Provide the [x, y] coordinate of the cell's center where the given text is located.  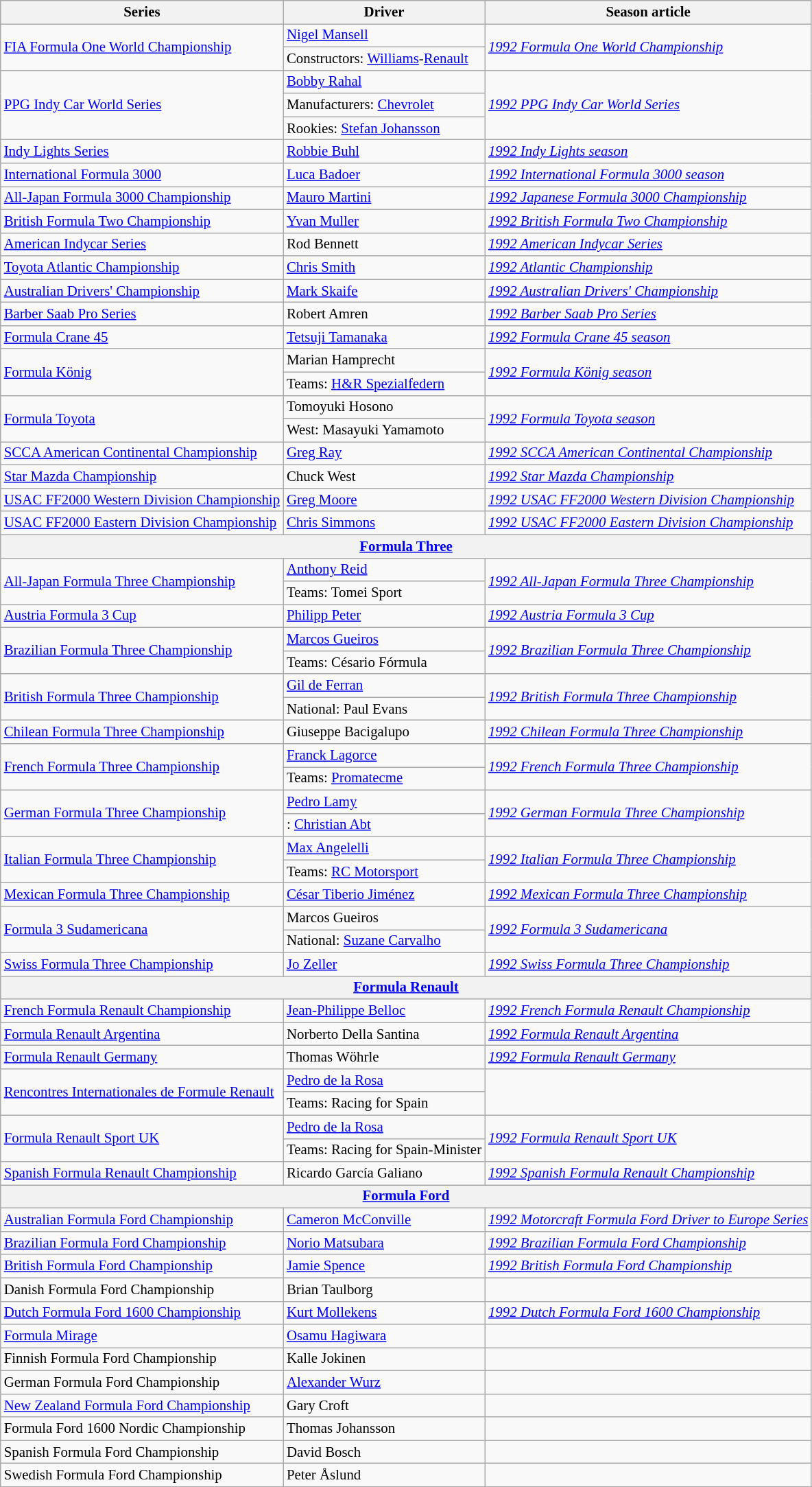
1992 Italian Formula Three Championship [648, 860]
Teams: Promatecme [384, 779]
Finnish Formula Ford Championship [142, 1359]
Max Angelelli [384, 848]
SCCA American Continental Championship [142, 454]
Tetsuji Tamanaka [384, 337]
Norio Matsubara [384, 1243]
PPG Indy Car World Series [142, 105]
Indy Lights Series [142, 152]
1992 French Formula Three Championship [648, 767]
Greg Ray [384, 454]
1992 American Indycar Series [648, 244]
1992 International Formula 3000 season [648, 175]
1992 Motorcraft Formula Ford Driver to Europe Series [648, 1220]
1992 Formula 3 Sudamericana [648, 930]
Swedish Formula Ford Championship [142, 1475]
Brazilian Formula Ford Championship [142, 1243]
1992 Mexican Formula Three Championship [648, 895]
Tomoyuki Hosono [384, 407]
Formula Ford 1600 Nordic Championship [142, 1429]
1992 Barber Saab Pro Series [648, 314]
British Formula Three Championship [142, 697]
French Formula Three Championship [142, 767]
1992 British Formula Two Championship [648, 221]
1992 Spanish Formula Renault Championship [648, 1173]
Driver [384, 12]
Series [142, 12]
Formula Mirage [142, 1336]
Thomas Johansson [384, 1429]
Swiss Formula Three Championship [142, 964]
1992 Brazilian Formula Ford Championship [648, 1243]
Mexican Formula Three Championship [142, 895]
1992 Formula Toyota season [648, 419]
National: Paul Evans [384, 709]
Formula Renault Sport UK [142, 1138]
1992 Swiss Formula Three Championship [648, 964]
Rod Bennett [384, 244]
Greg Moore [384, 500]
1992 Dutch Formula Ford 1600 Championship [648, 1313]
Philipp Peter [384, 616]
Rookies: Stefan Johansson [384, 128]
French Formula Renault Championship [142, 1011]
1992 Formula Crane 45 season [648, 337]
1992 Formula One World Championship [648, 47]
West: Masayuki Yamamoto [384, 430]
British Formula Ford Championship [142, 1266]
Robbie Buhl [384, 152]
César Tiberio Jiménez [384, 895]
Cameron McConville [384, 1220]
USAC FF2000 Western Division Championship [142, 500]
Chilean Formula Three Championship [142, 732]
Formula Renault Argentina [142, 1034]
Marian Hamprecht [384, 360]
Kurt Mollekens [384, 1313]
Nigel Mansell [384, 35]
Norberto Della Santina [384, 1034]
USAC FF2000 Eastern Division Championship [142, 523]
1992 Brazilian Formula Three Championship [648, 651]
New Zealand Formula Ford Championship [142, 1405]
Brian Taulborg [384, 1289]
Australian Drivers' Championship [142, 291]
1992 British Formula Ford Championship [648, 1266]
1992 German Formula Three Championship [648, 813]
Luca Badoer [384, 175]
1992 Austria Formula 3 Cup [648, 616]
Italian Formula Three Championship [142, 860]
1992 British Formula Three Championship [648, 697]
1992 French Formula Renault Championship [648, 1011]
Formula Three [406, 546]
Australian Formula Ford Championship [142, 1220]
1992 Australian Drivers' Championship [648, 291]
Formula Toyota [142, 419]
Manufacturers: Chevrolet [384, 105]
Mauro Martini [384, 198]
Jo Zeller [384, 964]
1992 Formula Renault Sport UK [648, 1138]
1992 Atlantic Championship [648, 268]
Jamie Spence [384, 1266]
Spanish Formula Renault Championship [142, 1173]
All-Japan Formula 3000 Championship [142, 198]
Spanish Formula Ford Championship [142, 1452]
Formula Renault Germany [142, 1057]
Austria Formula 3 Cup [142, 616]
Peter Åslund [384, 1475]
1992 Japanese Formula 3000 Championship [648, 198]
International Formula 3000 [142, 175]
Teams: Racing for Spain [384, 1103]
Brazilian Formula Three Championship [142, 651]
1992 All-Japan Formula Three Championship [648, 581]
Robert Amren [384, 314]
Yvan Muller [384, 221]
Formula Ford [406, 1197]
Teams: RC Motorsport [384, 871]
Teams: H&R Spezialfedern [384, 384]
Gary Croft [384, 1405]
1992 PPG Indy Car World Series [648, 105]
Gil de Ferran [384, 686]
Giuseppe Bacigalupo [384, 732]
: Christian Abt [384, 825]
Teams: Racing for Spain-Minister [384, 1150]
1992 Indy Lights season [648, 152]
1992 Chilean Formula Three Championship [648, 732]
Jean-Philippe Belloc [384, 1011]
All-Japan Formula Three Championship [142, 581]
1992 Formula Renault Germany [648, 1057]
Rencontres Internationales de Formule Renault [142, 1092]
Chris Smith [384, 268]
1992 Star Mazda Championship [648, 477]
Teams: Tomei Sport [384, 593]
Osamu Hagiwara [384, 1336]
Chris Simmons [384, 523]
Dutch Formula Ford 1600 Championship [142, 1313]
Thomas Wöhrle [384, 1057]
German Formula Three Championship [142, 813]
1992 Formula Renault Argentina [648, 1034]
1992 Formula König season [648, 372]
1992 USAC FF2000 Eastern Division Championship [648, 523]
Pedro Lamy [384, 801]
1992 SCCA American Continental Championship [648, 454]
Toyota Atlantic Championship [142, 268]
British Formula Two Championship [142, 221]
Barber Saab Pro Series [142, 314]
Bobby Rahal [384, 82]
Anthony Reid [384, 570]
Star Mazda Championship [142, 477]
David Bosch [384, 1452]
German Formula Ford Championship [142, 1382]
Teams: Césario Fórmula [384, 662]
National: Suzane Carvalho [384, 941]
Alexander Wurz [384, 1382]
Franck Lagorce [384, 756]
Ricardo García Galiano [384, 1173]
Formula Renault [406, 987]
1992 USAC FF2000 Western Division Championship [648, 500]
Formula 3 Sudamericana [142, 930]
Mark Skaife [384, 291]
Season article [648, 12]
Chuck West [384, 477]
American Indycar Series [142, 244]
Danish Formula Ford Championship [142, 1289]
FIA Formula One World Championship [142, 47]
Kalle Jokinen [384, 1359]
Formula Crane 45 [142, 337]
Formula König [142, 372]
Constructors: Williams-Renault [384, 58]
